From the cell containing the given text, extract its center point as (x, y) coordinate. 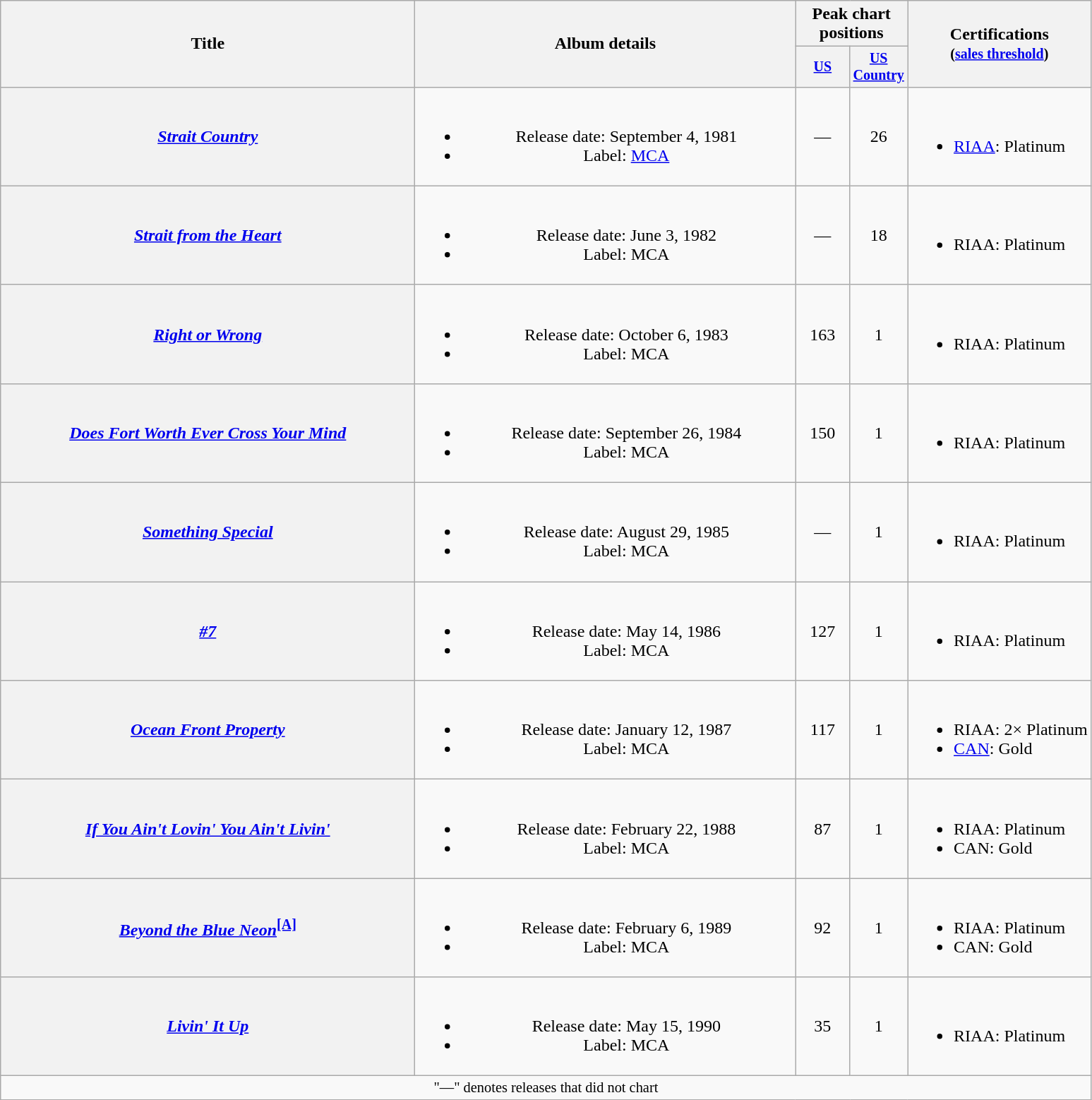
18 (879, 235)
Album details (606, 44)
117 (823, 730)
Release date: January 12, 1987Label: MCA (606, 730)
Release date: February 22, 1988Label: MCA (606, 829)
Strait Country (208, 136)
127 (823, 631)
Certifications(sales threshold) (1000, 44)
87 (823, 829)
Right or Wrong (208, 334)
Something Special (208, 532)
35 (823, 1027)
Does Fort Worth Ever Cross Your Mind (208, 433)
Ocean Front Property (208, 730)
Release date: May 14, 1986Label: MCA (606, 631)
Release date: February 6, 1989Label: MCA (606, 928)
Release date: September 26, 1984Label: MCA (606, 433)
92 (823, 928)
Beyond the Blue Neon[A] (208, 928)
Release date: August 29, 1985Label: MCA (606, 532)
Release date: May 15, 1990Label: MCA (606, 1027)
150 (823, 433)
#7 (208, 631)
163 (823, 334)
Strait from the Heart (208, 235)
Release date: June 3, 1982Label: MCA (606, 235)
Livin' It Up (208, 1027)
US (823, 66)
RIAA: 2× PlatinumCAN: Gold (1000, 730)
Release date: September 4, 1981Label: MCA (606, 136)
"—" denotes releases that did not chart (546, 1088)
If You Ain't Lovin' You Ain't Livin' (208, 829)
26 (879, 136)
US Country (879, 66)
Release date: October 6, 1983Label: MCA (606, 334)
Title (208, 44)
Peak chartpositions (851, 24)
